Provide the [x, y] coordinate of the cell's center where the given text is located.  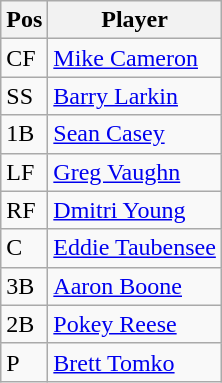
RF [24, 210]
Mike Cameron [135, 58]
Eddie Taubensee [135, 248]
P [24, 362]
Brett Tomko [135, 362]
SS [24, 96]
Sean Casey [135, 134]
Greg Vaughn [135, 172]
C [24, 248]
Barry Larkin [135, 96]
Pokey Reese [135, 324]
Pos [24, 20]
LF [24, 172]
Aaron Boone [135, 286]
1B [24, 134]
Dmitri Young [135, 210]
Player [135, 20]
2B [24, 324]
CF [24, 58]
3B [24, 286]
